Detect which cell encompasses the target text, then output its (X, Y) center coordinate. 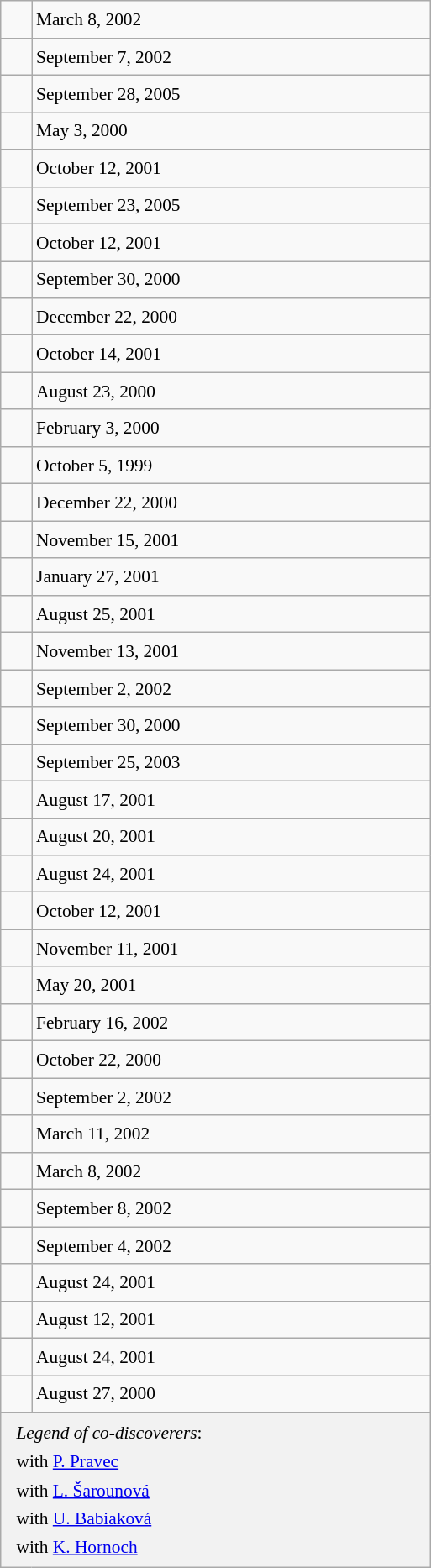
September 23, 2005 (231, 205)
August 12, 2001 (231, 1319)
August 23, 2000 (231, 391)
May 3, 2000 (231, 131)
Legend of co-discoverers: with P. Pravec with L. Šarounová with U. Babiaková with K. Hornoch (215, 1490)
March 11, 2002 (231, 1134)
January 27, 2001 (231, 576)
October 22, 2000 (231, 1060)
February 16, 2002 (231, 1023)
November 11, 2001 (231, 948)
May 20, 2001 (231, 985)
September 28, 2005 (231, 94)
September 8, 2002 (231, 1208)
August 17, 2001 (231, 799)
August 27, 2000 (231, 1394)
September 4, 2002 (231, 1245)
September 25, 2003 (231, 762)
August 20, 2001 (231, 837)
August 25, 2001 (231, 613)
November 13, 2001 (231, 651)
November 15, 2001 (231, 539)
October 5, 1999 (231, 466)
October 14, 2001 (231, 354)
February 3, 2000 (231, 428)
September 7, 2002 (231, 56)
